Locate the cell with the specified text and output its (x, y) center coordinate. 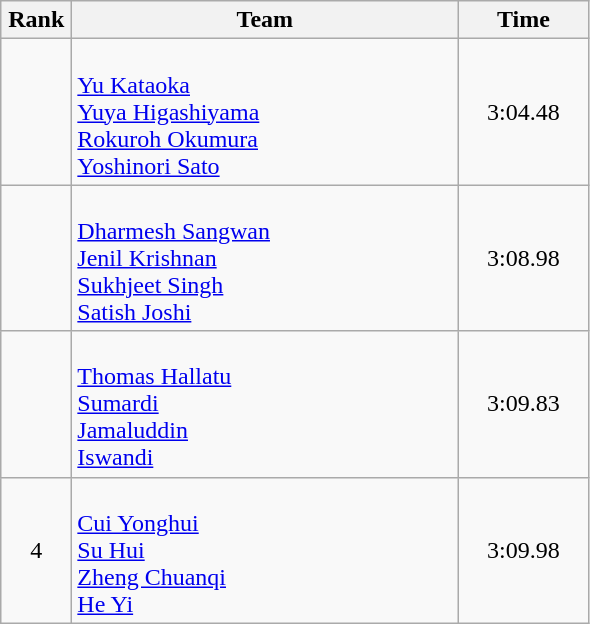
3:09.83 (524, 404)
3:09.98 (524, 550)
Team (265, 20)
Cui YonghuiSu HuiZheng ChuanqiHe Yi (265, 550)
Time (524, 20)
Rank (36, 20)
4 (36, 550)
Yu KataokaYuya HigashiyamaRokuroh OkumuraYoshinori Sato (265, 112)
3:08.98 (524, 258)
Dharmesh SangwanJenil KrishnanSukhjeet SinghSatish Joshi (265, 258)
3:04.48 (524, 112)
Thomas HallatuSumardiJamaluddinIswandi (265, 404)
